Return (X, Y) of the center of cell containing provided text 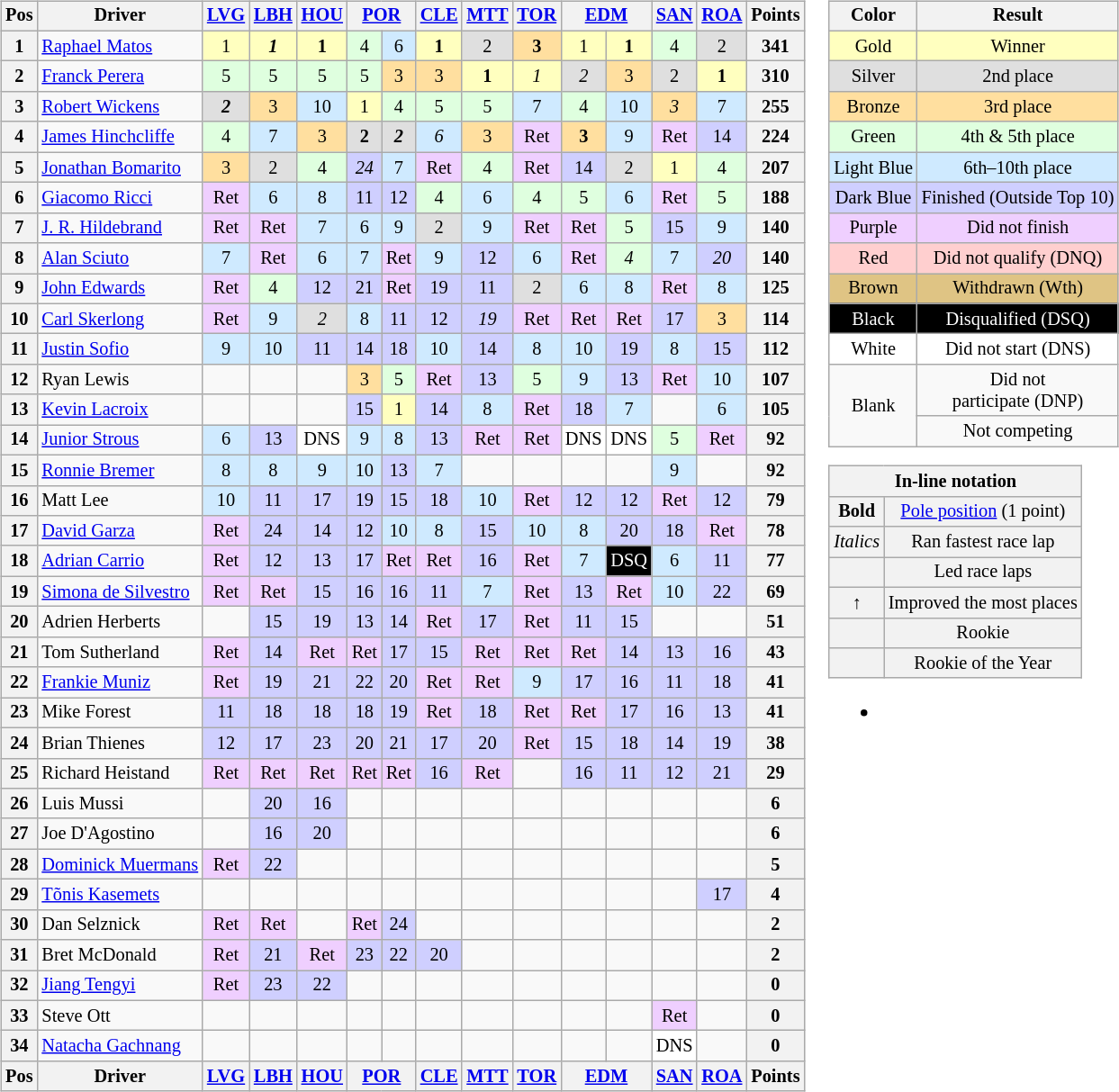
Alan Sciuto (120, 258)
Dominick Muermans (120, 864)
Did not qualify (DNQ) (1018, 258)
Disqualified (DSQ) (1018, 319)
Matt Lee (120, 501)
Gold (873, 46)
Improved the most places (983, 602)
Steve Ott (120, 1015)
38 (775, 743)
34 (19, 1046)
Led race laps (983, 573)
51 (775, 622)
Brown (873, 289)
224 (775, 137)
Robert Wickens (120, 107)
6th–10th place (1018, 167)
Rookie of the Year (983, 663)
Green (873, 137)
Did not start (DNS) (1018, 349)
Ryan Lewis (120, 380)
Silver (873, 77)
30 (19, 925)
Black (873, 319)
310 (775, 77)
David Garza (120, 531)
4th & 5th place (1018, 137)
114 (775, 319)
Franck Perera (120, 77)
Not competing (1018, 431)
↑ (857, 602)
33 (19, 1015)
Dan Selznick (120, 925)
Dark Blue (873, 198)
Winner (1018, 46)
Junior Strous (120, 440)
Natacha Gachnang (120, 1046)
255 (775, 107)
25 (19, 773)
DSQ (628, 561)
Pole position (1 point) (983, 511)
Joe D'Agostino (120, 834)
Bronze (873, 107)
Kevin Lacroix (120, 410)
2nd place (1018, 77)
77 (775, 561)
207 (775, 167)
Mike Forest (120, 713)
28 (19, 864)
Purple (873, 228)
27 (19, 834)
3rd place (1018, 107)
31 (19, 955)
John Edwards (120, 289)
79 (775, 501)
Red (873, 258)
Bold (857, 511)
Color (873, 16)
White (873, 349)
32 (19, 986)
Raphael Matos (120, 46)
Jonathan Bomarito (120, 167)
J. R. Hildebrand (120, 228)
105 (775, 410)
78 (775, 531)
Rookie (983, 633)
Simona de Silvestro (120, 591)
112 (775, 349)
Ran fastest race lap (983, 542)
Richard Heistand (120, 773)
Italics (857, 542)
Did not finish (1018, 228)
26 (19, 804)
Luis Mussi (120, 804)
69 (775, 591)
Bret McDonald (120, 955)
Did notparticipate (DNP) (1018, 391)
Tom Sutherland (120, 652)
Adrien Herberts (120, 622)
Light Blue (873, 167)
Adrian Carrio (120, 561)
Blank (873, 405)
Tõnis Kasemets (120, 895)
Withdrawn (Wth) (1018, 289)
Justin Sofio (120, 349)
Frankie Muniz (120, 682)
188 (775, 198)
Giacomo Ricci (120, 198)
Brian Thienes (120, 743)
Result (1018, 16)
341 (775, 46)
43 (775, 652)
107 (775, 380)
Carl Skerlong (120, 319)
Ronnie Bremer (120, 470)
In-line notation (955, 482)
Jiang Tengyi (120, 986)
Finished (Outside Top 10) (1018, 198)
125 (775, 289)
James Hinchcliffe (120, 137)
